Pinpoint the cell where the given text exists, returning its [x, y] midpoint coordinate. 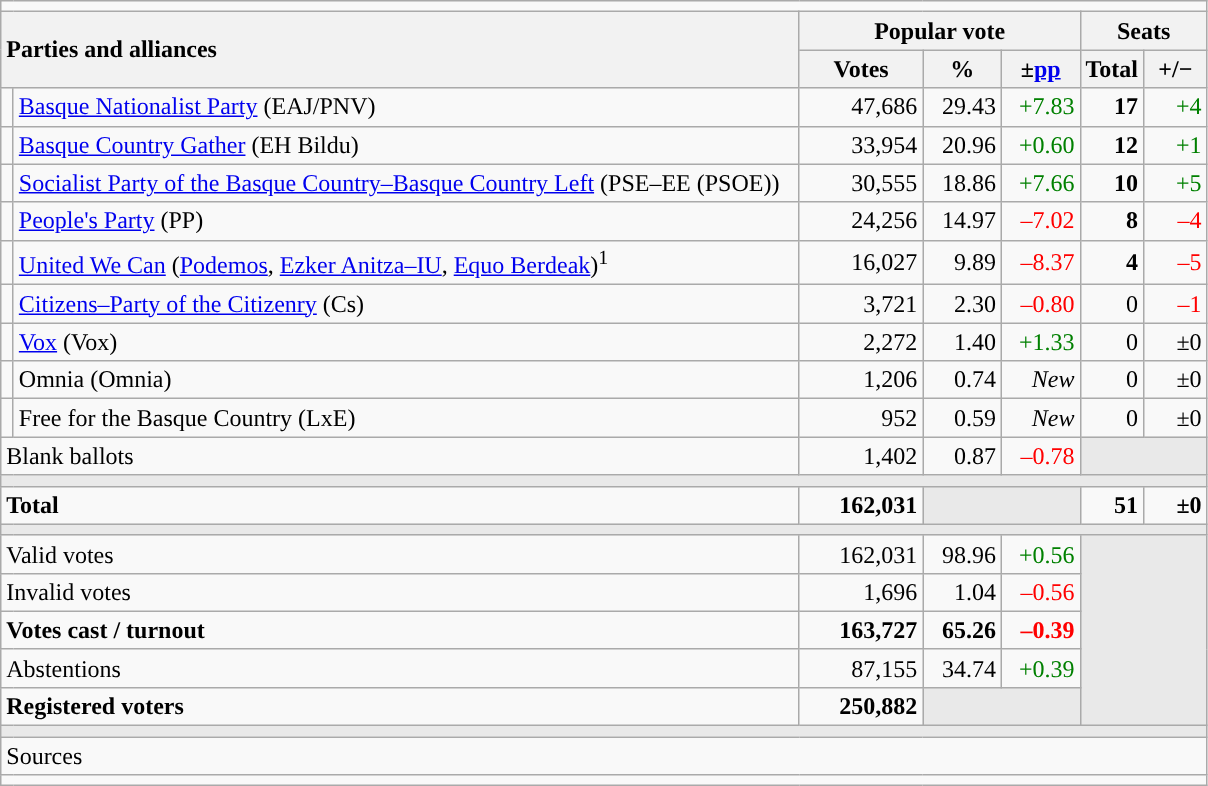
–0.78 [1040, 456]
1,206 [861, 380]
Basque Country Gather (EH Bildu) [406, 145]
51 [1112, 505]
+5 [1176, 183]
0.59 [962, 418]
33,954 [861, 145]
Valid votes [400, 554]
Vox (Vox) [406, 342]
87,155 [861, 668]
±pp [1040, 69]
1,696 [861, 592]
0.87 [962, 456]
+1 [1176, 145]
Free for the Basque Country (LxE) [406, 418]
–5 [1176, 262]
Invalid votes [400, 592]
–0.80 [1040, 304]
Popular vote [940, 31]
12 [1112, 145]
–0.39 [1040, 630]
163,727 [861, 630]
Citizens–Party of the Citizenry (Cs) [406, 304]
Blank ballots [400, 456]
Socialist Party of the Basque Country–Basque Country Left (PSE–EE (PSOE)) [406, 183]
952 [861, 418]
Basque Nationalist Party (EAJ/PNV) [406, 107]
+7.83 [1040, 107]
34.74 [962, 668]
–0.56 [1040, 592]
16,027 [861, 262]
–4 [1176, 221]
–8.37 [1040, 262]
Sources [604, 756]
3,721 [861, 304]
24,256 [861, 221]
Registered voters [400, 706]
4 [1112, 262]
250,882 [861, 706]
–1 [1176, 304]
+0.56 [1040, 554]
8 [1112, 221]
29.43 [962, 107]
Omnia (Omnia) [406, 380]
9.89 [962, 262]
+/− [1176, 69]
–7.02 [1040, 221]
0.74 [962, 380]
% [962, 69]
1,402 [861, 456]
10 [1112, 183]
Parties and alliances [400, 50]
+1.33 [1040, 342]
+7.66 [1040, 183]
Votes cast / turnout [400, 630]
Abstentions [400, 668]
+0.39 [1040, 668]
20.96 [962, 145]
14.97 [962, 221]
98.96 [962, 554]
17 [1112, 107]
People's Party (PP) [406, 221]
18.86 [962, 183]
+0.60 [1040, 145]
+4 [1176, 107]
1.40 [962, 342]
2,272 [861, 342]
30,555 [861, 183]
United We Can (Podemos, Ezker Anitza–IU, Equo Berdeak)1 [406, 262]
47,686 [861, 107]
Votes [861, 69]
65.26 [962, 630]
1.04 [962, 592]
Seats [1144, 31]
2.30 [962, 304]
